Output the (x, y) coordinate of the center of the cell containing the given text.  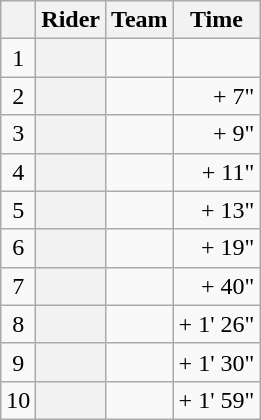
Rider (71, 20)
+ 1' 59" (216, 400)
+ 1' 26" (216, 324)
1 (18, 58)
4 (18, 172)
3 (18, 134)
Team (140, 20)
7 (18, 286)
+ 19" (216, 248)
5 (18, 210)
+ 1' 30" (216, 362)
10 (18, 400)
+ 9" (216, 134)
+ 11" (216, 172)
Time (216, 20)
9 (18, 362)
+ 40" (216, 286)
6 (18, 248)
+ 7" (216, 96)
2 (18, 96)
8 (18, 324)
+ 13" (216, 210)
